For the text-containing cell, return its midpoint in (X, Y) coordinate format. 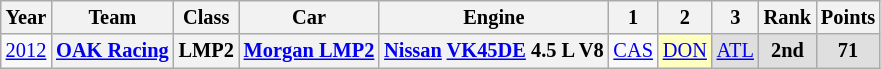
LMP2 (206, 51)
71 (848, 51)
Team (112, 17)
2nd (788, 51)
DON (685, 51)
1 (634, 17)
2 (685, 17)
2012 (26, 51)
Rank (788, 17)
Car (309, 17)
Nissan VK45DE 4.5 L V8 (494, 51)
Year (26, 17)
Morgan LMP2 (309, 51)
ATL (736, 51)
3 (736, 17)
CAS (634, 51)
OAK Racing (112, 51)
Engine (494, 17)
Points (848, 17)
Class (206, 17)
